Scan for the cell matching the given text and deliver its (x, y) coordinate at center. 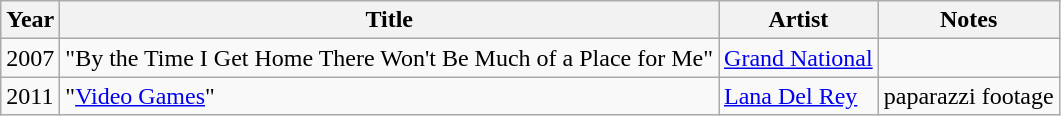
2007 (30, 58)
Grand National (799, 58)
paparazzi footage (968, 96)
Title (390, 20)
Lana Del Rey (799, 96)
2011 (30, 96)
"Video Games" (390, 96)
Year (30, 20)
"By the Time I Get Home There Won't Be Much of a Place for Me" (390, 58)
Notes (968, 20)
Artist (799, 20)
